Find where the given text appears and provide that cell's center as [X, Y] coordinate. 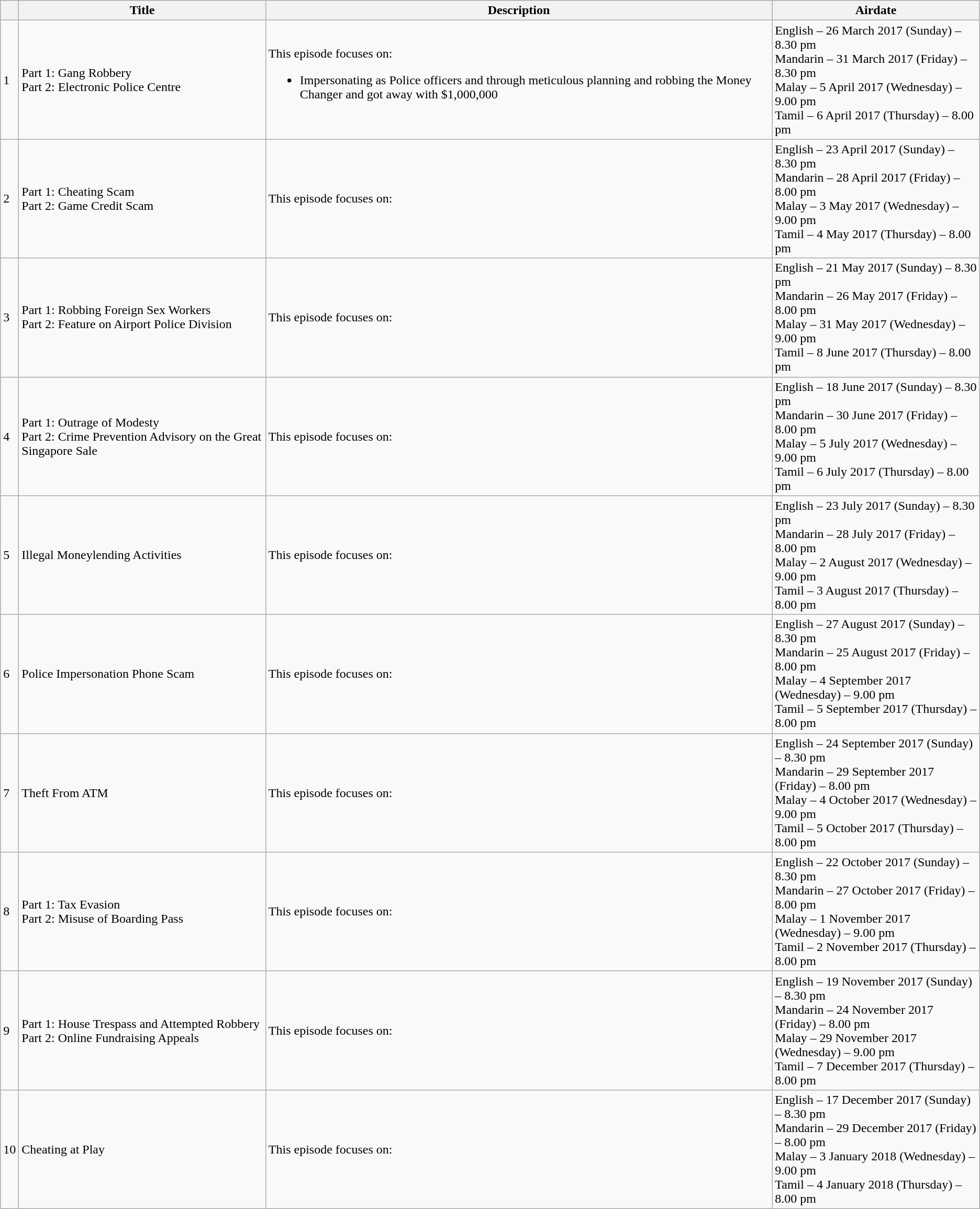
Part 1: Robbing Foreign Sex WorkersPart 2: Feature on Airport Police Division [142, 317]
5 [9, 555]
Part 1: Gang RobberyPart 2: Electronic Police Centre [142, 80]
Title [142, 10]
9 [9, 1030]
10 [9, 1149]
4 [9, 436]
Cheating at Play [142, 1149]
Part 1: Tax EvasionPart 2: Misuse of Boarding Pass [142, 912]
1 [9, 80]
Part 1: Outrage of ModestyPart 2: Crime Prevention Advisory on the Great Singapore Sale [142, 436]
Part 1: Cheating ScamPart 2: Game Credit Scam [142, 199]
This episode focuses on:Impersonating as Police officers and through meticulous planning and robbing the Money Changer and got away with $1,000,000 [518, 80]
Description [518, 10]
Airdate [876, 10]
7 [9, 792]
Theft From ATM [142, 792]
Police Impersonation Phone Scam [142, 674]
Illegal Moneylending Activities [142, 555]
Part 1: House Trespass and Attempted RobberyPart 2: Online Fundraising Appeals [142, 1030]
8 [9, 912]
2 [9, 199]
6 [9, 674]
3 [9, 317]
